Extract the [X, Y] coordinate from the center of the cell holding the provided text.  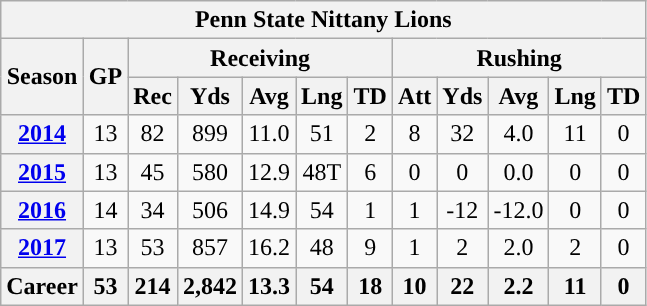
2015 [42, 172]
Career [42, 286]
16.2 [268, 248]
82 [153, 134]
Season [42, 77]
48 [322, 248]
4.0 [518, 134]
13.3 [268, 286]
-12 [462, 210]
34 [153, 210]
22 [462, 286]
9 [370, 248]
Rushing [518, 58]
32 [462, 134]
-12.0 [518, 210]
2,842 [210, 286]
2016 [42, 210]
899 [210, 134]
45 [153, 172]
580 [210, 172]
14.9 [268, 210]
2.0 [518, 248]
14 [105, 210]
2014 [42, 134]
506 [210, 210]
2.2 [518, 286]
48T [322, 172]
6 [370, 172]
11.0 [268, 134]
Rec [153, 96]
51 [322, 134]
Penn State Nittany Lions [324, 20]
Att [414, 96]
10 [414, 286]
Receiving [260, 58]
GP [105, 77]
18 [370, 286]
8 [414, 134]
857 [210, 248]
12.9 [268, 172]
214 [153, 286]
2017 [42, 248]
0.0 [518, 172]
